Locate the cell with the specified text and output its (X, Y) center coordinate. 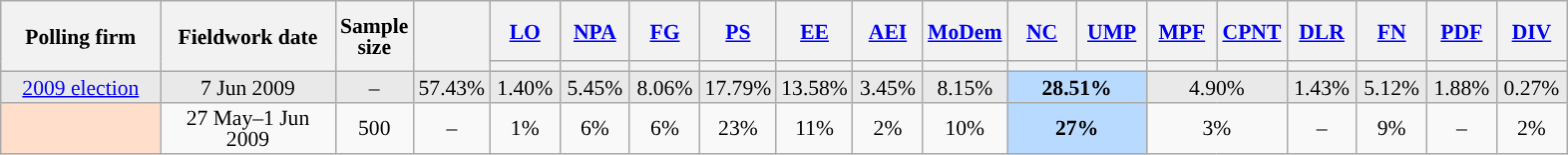
13.58% (814, 86)
5.45% (594, 86)
7 Jun 2009 (247, 86)
1.88% (1461, 86)
CPNT (1252, 31)
FG (664, 31)
MPF (1182, 31)
8.06% (664, 86)
1.40% (525, 86)
4.90% (1217, 86)
23% (738, 128)
DIV (1531, 31)
PDF (1461, 31)
8.15% (965, 86)
FN (1391, 31)
UMP (1112, 31)
DLR (1322, 31)
3% (1217, 128)
28.51% (1077, 86)
3.45% (888, 86)
11% (814, 128)
9% (1391, 128)
27% (1077, 128)
27 May–1 Jun 2009 (247, 128)
1.43% (1322, 86)
57.43% (451, 86)
2009 election (81, 86)
EE (814, 31)
AEI (888, 31)
PS (738, 31)
1% (525, 128)
NPA (594, 31)
10% (965, 128)
MoDem (965, 31)
Fieldwork date (247, 36)
LO (525, 31)
17.79% (738, 86)
500 (374, 128)
NC (1042, 31)
0.27% (1531, 86)
5.12% (1391, 86)
Polling firm (81, 36)
Samplesize (374, 36)
